Search for the cell housing the specified text and yield its (X, Y) center coordinate. 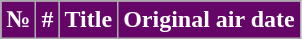
Title (88, 20)
Original air date (210, 20)
# (48, 20)
№ (18, 20)
